For the text-containing cell, return its midpoint in (X, Y) coordinate format. 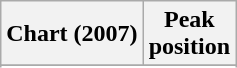
Chart (2007) (72, 34)
Peakposition (189, 34)
